Extract the (X, Y) coordinate from the center of the cell holding the provided text.  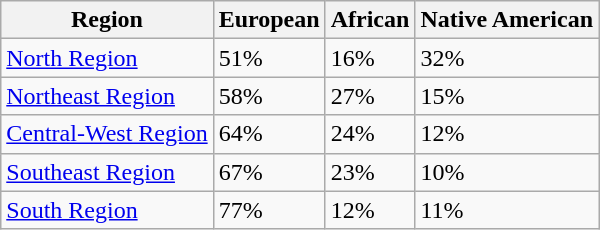
27% (370, 96)
Northeast Region (107, 96)
African (370, 20)
58% (269, 96)
67% (269, 172)
11% (507, 210)
Central-West Region (107, 134)
23% (370, 172)
64% (269, 134)
Southeast Region (107, 172)
77% (269, 210)
Native American (507, 20)
South Region (107, 210)
North Region (107, 58)
15% (507, 96)
24% (370, 134)
51% (269, 58)
32% (507, 58)
European (269, 20)
16% (370, 58)
10% (507, 172)
Region (107, 20)
